Scan for the cell matching the given text and deliver its (X, Y) coordinate at center. 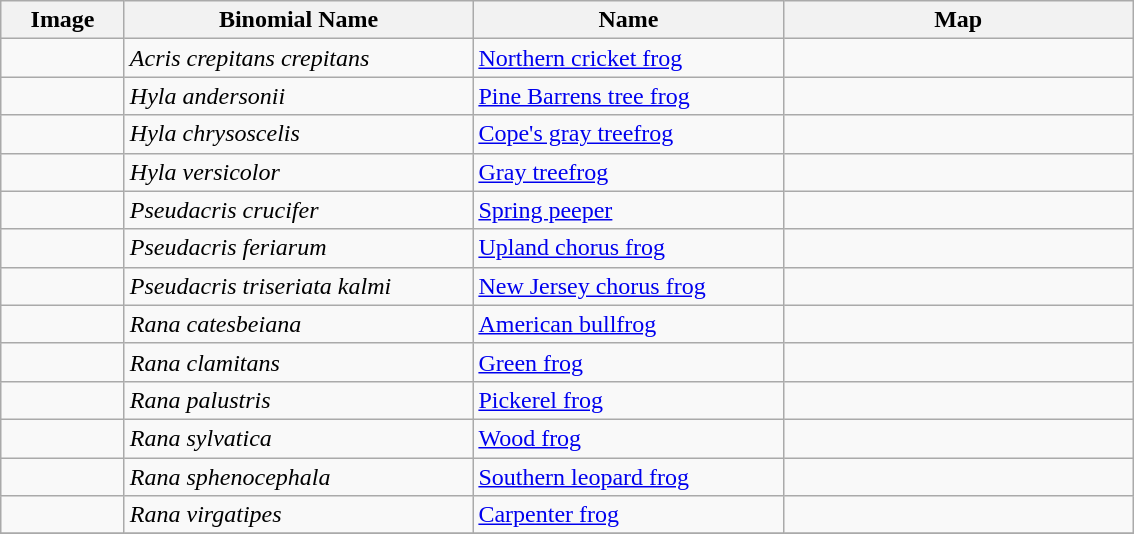
Upland chorus frog (628, 248)
Rana palustris (298, 400)
Wood frog (628, 438)
Southern leopard frog (628, 477)
Hyla versicolor (298, 172)
Cope's gray treefrog (628, 134)
Pseudacris crucifer (298, 210)
American bullfrog (628, 324)
Map (958, 20)
Name (628, 20)
Rana virgatipes (298, 515)
Binomial Name (298, 20)
Rana clamitans (298, 362)
Pseudacris feriarum (298, 248)
Acris crepitans crepitans (298, 58)
Image (63, 20)
Pseudacris triseriata kalmi (298, 286)
Spring peeper (628, 210)
Rana sphenocephala (298, 477)
New Jersey chorus frog (628, 286)
Rana sylvatica (298, 438)
Hyla chrysoscelis (298, 134)
Rana catesbeiana (298, 324)
Hyla andersonii (298, 96)
Green frog (628, 362)
Pine Barrens tree frog (628, 96)
Gray treefrog (628, 172)
Pickerel frog (628, 400)
Northern cricket frog (628, 58)
Carpenter frog (628, 515)
